Return the [X, Y] coordinate for the center point of the cell that contains the specified text.  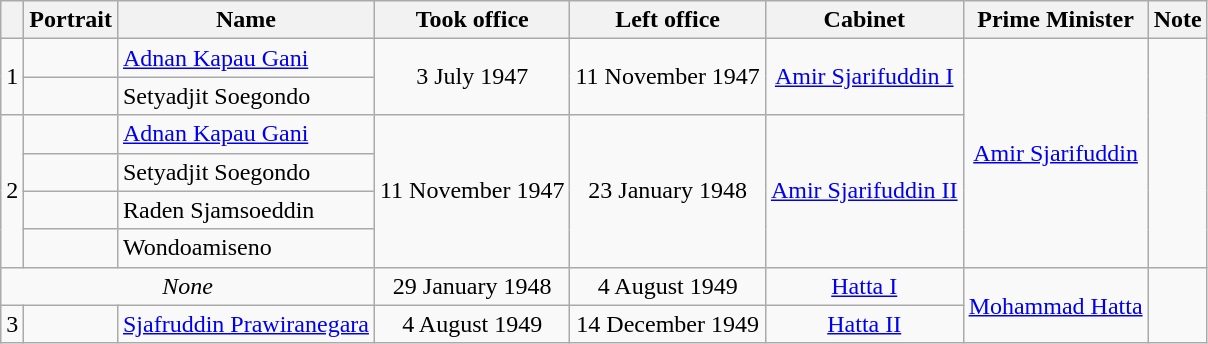
29 January 1948 [472, 286]
Raden Sjamsoeddin [246, 210]
2 [12, 191]
Cabinet [864, 20]
Wondoamiseno [246, 248]
Amir Sjarifuddin II [864, 191]
None [188, 286]
Portrait [71, 20]
Amir Sjarifuddin I [864, 77]
3 [12, 324]
14 December 1949 [668, 324]
3 July 1947 [472, 77]
Sjafruddin Prawiranegara [246, 324]
Mohammad Hatta [1056, 305]
Took office [472, 20]
Name [246, 20]
Hatta I [864, 286]
Hatta II [864, 324]
Left office [668, 20]
23 January 1948 [668, 191]
Prime Minister [1056, 20]
Note [1178, 20]
1 [12, 77]
Amir Sjarifuddin [1056, 153]
